Identify which cell holds the provided text, then report its [X, Y] central coordinate. 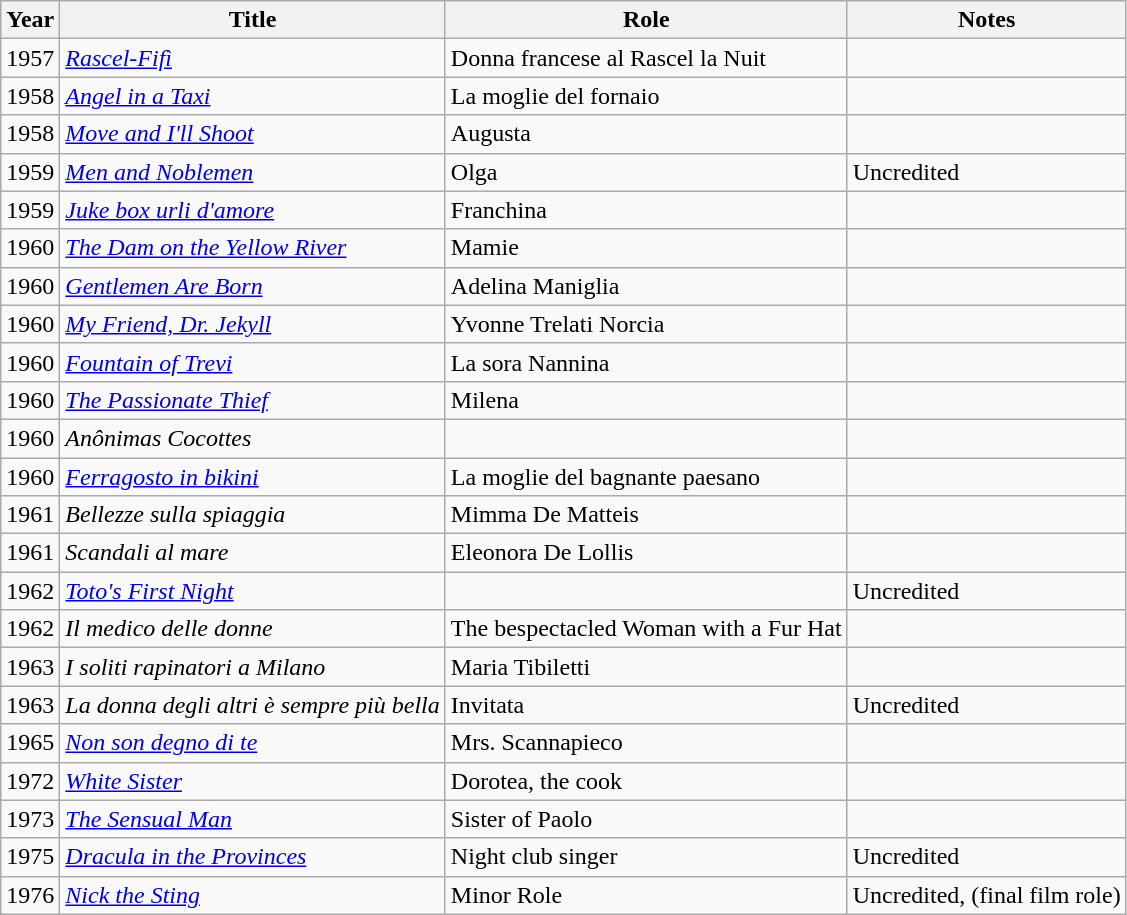
Mamie [646, 248]
Invitata [646, 705]
Year [30, 20]
Ferragosto in bikini [252, 477]
Franchina [646, 210]
1972 [30, 781]
1957 [30, 58]
Augusta [646, 134]
Gentlemen Are Born [252, 286]
Il medico delle donne [252, 629]
Dorotea, the cook [646, 781]
Bellezze sulla spiaggia [252, 515]
Yvonne Trelati Norcia [646, 324]
La sora Nannina [646, 362]
Adelina Maniglia [646, 286]
Nick the Sting [252, 895]
The bespectacled Woman with a Fur Hat [646, 629]
The Dam on the Yellow River [252, 248]
Role [646, 20]
La moglie del fornaio [646, 96]
Night club singer [646, 857]
1973 [30, 819]
Uncredited, (final film role) [986, 895]
Dracula in the Provinces [252, 857]
Sister of Paolo [646, 819]
La donna degli altri è sempre più bella [252, 705]
Rascel-Fifì [252, 58]
Scandali al mare [252, 553]
Notes [986, 20]
Move and I'll Shoot [252, 134]
White Sister [252, 781]
Mimma De Matteis [646, 515]
Olga [646, 172]
Angel in a Taxi [252, 96]
Anônimas Cocottes [252, 438]
La moglie del bagnante paesano [646, 477]
Donna francese al Rascel la Nuit [646, 58]
1976 [30, 895]
Maria Tibiletti [646, 667]
I soliti rapinatori a Milano [252, 667]
1965 [30, 743]
Juke box urli d'amore [252, 210]
Non son degno di te [252, 743]
Fountain of Trevi [252, 362]
The Passionate Thief [252, 400]
The Sensual Man [252, 819]
Title [252, 20]
Minor Role [646, 895]
Mrs. Scannapieco [646, 743]
My Friend, Dr. Jekyll [252, 324]
Eleonora De Lollis [646, 553]
1975 [30, 857]
Toto's First Night [252, 591]
Men and Noblemen [252, 172]
Milena [646, 400]
